Output the [X, Y] coordinate of the center of the cell containing the given text.  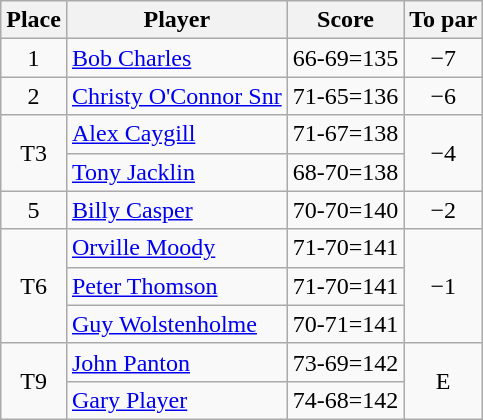
−4 [444, 153]
Player [176, 20]
71-67=138 [346, 134]
Score [346, 20]
−2 [444, 210]
To par [444, 20]
Guy Wolstenholme [176, 324]
70-70=140 [346, 210]
2 [34, 96]
−6 [444, 96]
Orville Moody [176, 248]
Gary Player [176, 400]
Bob Charles [176, 58]
68-70=138 [346, 172]
5 [34, 210]
66-69=135 [346, 58]
Tony Jacklin [176, 172]
T3 [34, 153]
Place [34, 20]
71-65=136 [346, 96]
E [444, 381]
−7 [444, 58]
Alex Caygill [176, 134]
73-69=142 [346, 362]
Christy O'Connor Snr [176, 96]
John Panton [176, 362]
Peter Thomson [176, 286]
Billy Casper [176, 210]
70-71=141 [346, 324]
−1 [444, 286]
T9 [34, 381]
T6 [34, 286]
74-68=142 [346, 400]
1 [34, 58]
